Detect which cell encompasses the target text, then output its [X, Y] center coordinate. 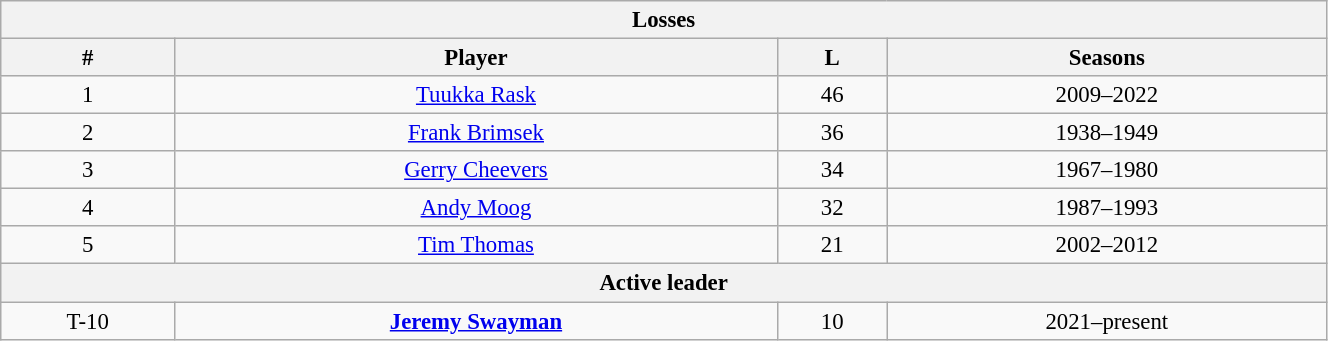
5 [88, 245]
Andy Moog [476, 208]
4 [88, 208]
2002–2012 [1106, 245]
36 [832, 133]
2009–2022 [1106, 95]
Active leader [664, 283]
1967–1980 [1106, 170]
Tim Thomas [476, 245]
21 [832, 245]
32 [832, 208]
Jeremy Swayman [476, 321]
Tuukka Rask [476, 95]
34 [832, 170]
46 [832, 95]
1938–1949 [1106, 133]
Gerry Cheevers [476, 170]
Player [476, 58]
10 [832, 321]
2021–present [1106, 321]
Losses [664, 20]
2 [88, 133]
1 [88, 95]
Seasons [1106, 58]
# [88, 58]
T-10 [88, 321]
1987–1993 [1106, 208]
L [832, 58]
Frank Brimsek [476, 133]
3 [88, 170]
